Return (X, Y) of the center of cell containing provided text 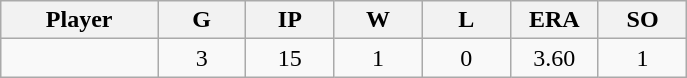
L (466, 20)
15 (290, 58)
IP (290, 20)
3.60 (554, 58)
W (378, 20)
SO (642, 20)
Player (80, 20)
0 (466, 58)
ERA (554, 20)
3 (202, 58)
G (202, 20)
